Return the [X, Y] coordinate for the center point of the cell that contains the specified text.  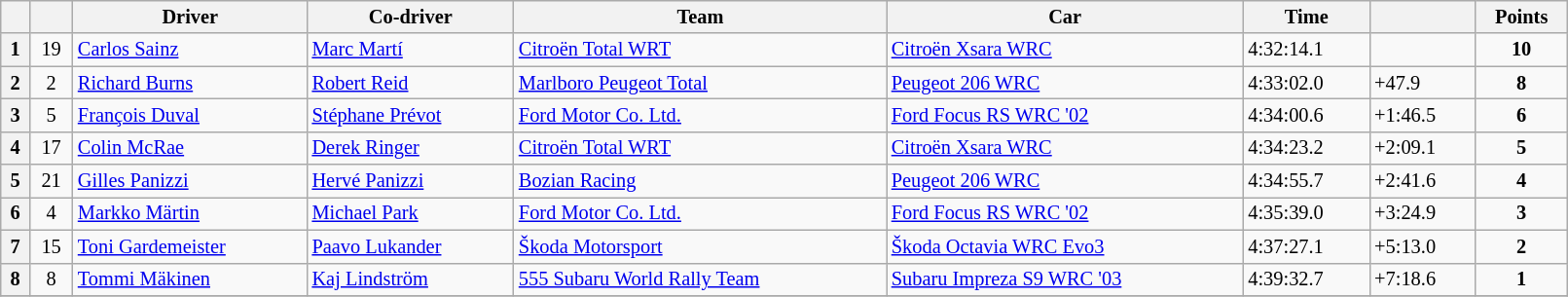
+2:09.1 [1422, 148]
Paavo Lukander [411, 246]
Marlboro Peugeot Total [701, 83]
+2:41.6 [1422, 181]
Subaru Impreza S9 WRC '03 [1065, 279]
4:34:55.7 [1306, 181]
Toni Gardemeister [191, 246]
Carlos Sainz [191, 50]
+7:18.6 [1422, 279]
4:32:14.1 [1306, 50]
+47.9 [1422, 83]
Markko Märtin [191, 213]
Bozian Racing [701, 181]
Colin McRae [191, 148]
4:37:27.1 [1306, 246]
17 [51, 148]
+5:13.0 [1422, 246]
Co-driver [411, 17]
Time [1306, 17]
Gilles Panizzi [191, 181]
555 Subaru World Rally Team [701, 279]
4:35:39.0 [1306, 213]
7 [16, 246]
Robert Reid [411, 83]
+3:24.9 [1422, 213]
Hervé Panizzi [411, 181]
4:34:23.2 [1306, 148]
Tommi Mäkinen [191, 279]
10 [1520, 50]
François Duval [191, 115]
Team [701, 17]
4:34:00.6 [1306, 115]
Škoda Octavia WRC Evo3 [1065, 246]
4:39:32.7 [1306, 279]
+1:46.5 [1422, 115]
4:33:02.0 [1306, 83]
Derek Ringer [411, 148]
15 [51, 246]
Driver [191, 17]
Marc Martí [411, 50]
Škoda Motorsport [701, 246]
Richard Burns [191, 83]
19 [51, 50]
Michael Park [411, 213]
Kaj Lindström [411, 279]
Points [1520, 17]
Stéphane Prévot [411, 115]
21 [51, 181]
Car [1065, 17]
